Return [X, Y] of the center of cell containing provided text 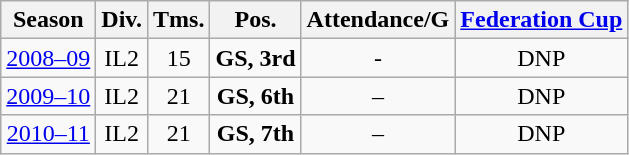
- [378, 58]
2008–09 [48, 58]
Attendance/G [378, 20]
GS, 3rd [256, 58]
15 [179, 58]
2010–11 [48, 134]
Federation Cup [542, 20]
2009–10 [48, 96]
GS, 6th [256, 96]
Div. [122, 20]
Tms. [179, 20]
Season [48, 20]
Pos. [256, 20]
GS, 7th [256, 134]
